Detect which cell encompasses the target text, then output its [X, Y] center coordinate. 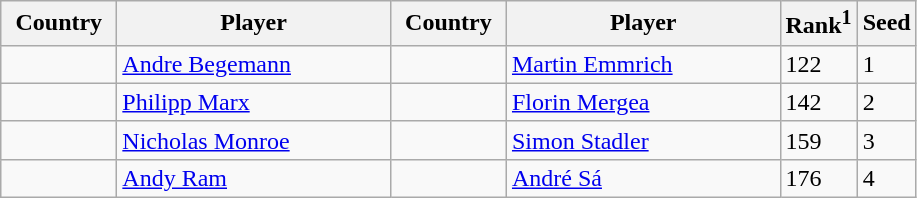
3 [886, 140]
Philipp Marx [254, 102]
142 [818, 102]
176 [818, 178]
Seed [886, 24]
André Sá [643, 178]
4 [886, 178]
122 [818, 64]
2 [886, 102]
Florin Mergea [643, 102]
Martin Emmrich [643, 64]
159 [818, 140]
Rank1 [818, 24]
Nicholas Monroe [254, 140]
Simon Stadler [643, 140]
Andy Ram [254, 178]
Andre Begemann [254, 64]
1 [886, 64]
